Find where the given text appears and provide that cell's center as (x, y) coordinate. 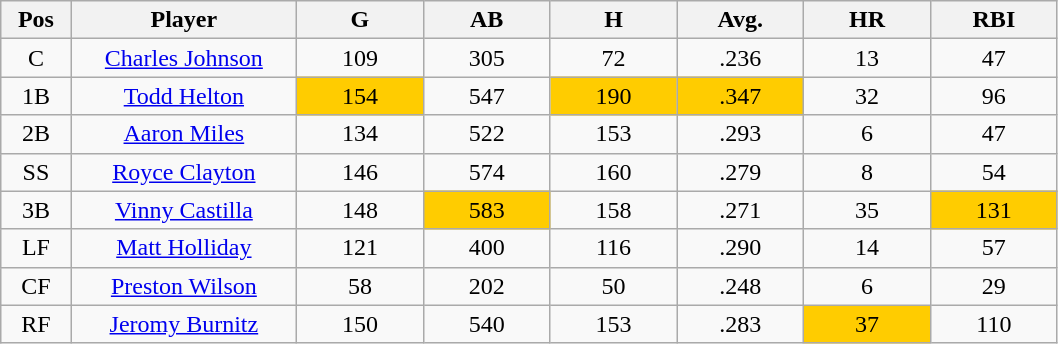
547 (486, 96)
54 (994, 172)
Jeromy Burnitz (184, 324)
Preston Wilson (184, 286)
.283 (740, 324)
.271 (740, 210)
AB (486, 20)
RBI (994, 20)
Royce Clayton (184, 172)
32 (868, 96)
Charles Johnson (184, 58)
Pos (36, 20)
110 (994, 324)
LF (36, 248)
.293 (740, 134)
35 (868, 210)
583 (486, 210)
Vinny Castilla (184, 210)
540 (486, 324)
72 (614, 58)
1B (36, 96)
Matt Holliday (184, 248)
Avg. (740, 20)
29 (994, 286)
Player (184, 20)
.347 (740, 96)
96 (994, 96)
14 (868, 248)
305 (486, 58)
146 (360, 172)
2B (36, 134)
50 (614, 286)
H (614, 20)
58 (360, 286)
150 (360, 324)
.248 (740, 286)
202 (486, 286)
SS (36, 172)
RF (36, 324)
CF (36, 286)
134 (360, 134)
.290 (740, 248)
148 (360, 210)
13 (868, 58)
Todd Helton (184, 96)
116 (614, 248)
160 (614, 172)
37 (868, 324)
158 (614, 210)
109 (360, 58)
522 (486, 134)
G (360, 20)
190 (614, 96)
HR (868, 20)
C (36, 58)
131 (994, 210)
57 (994, 248)
3B (36, 210)
121 (360, 248)
154 (360, 96)
400 (486, 248)
.279 (740, 172)
Aaron Miles (184, 134)
574 (486, 172)
.236 (740, 58)
8 (868, 172)
